Pinpoint the cell where the given text exists, returning its (X, Y) midpoint coordinate. 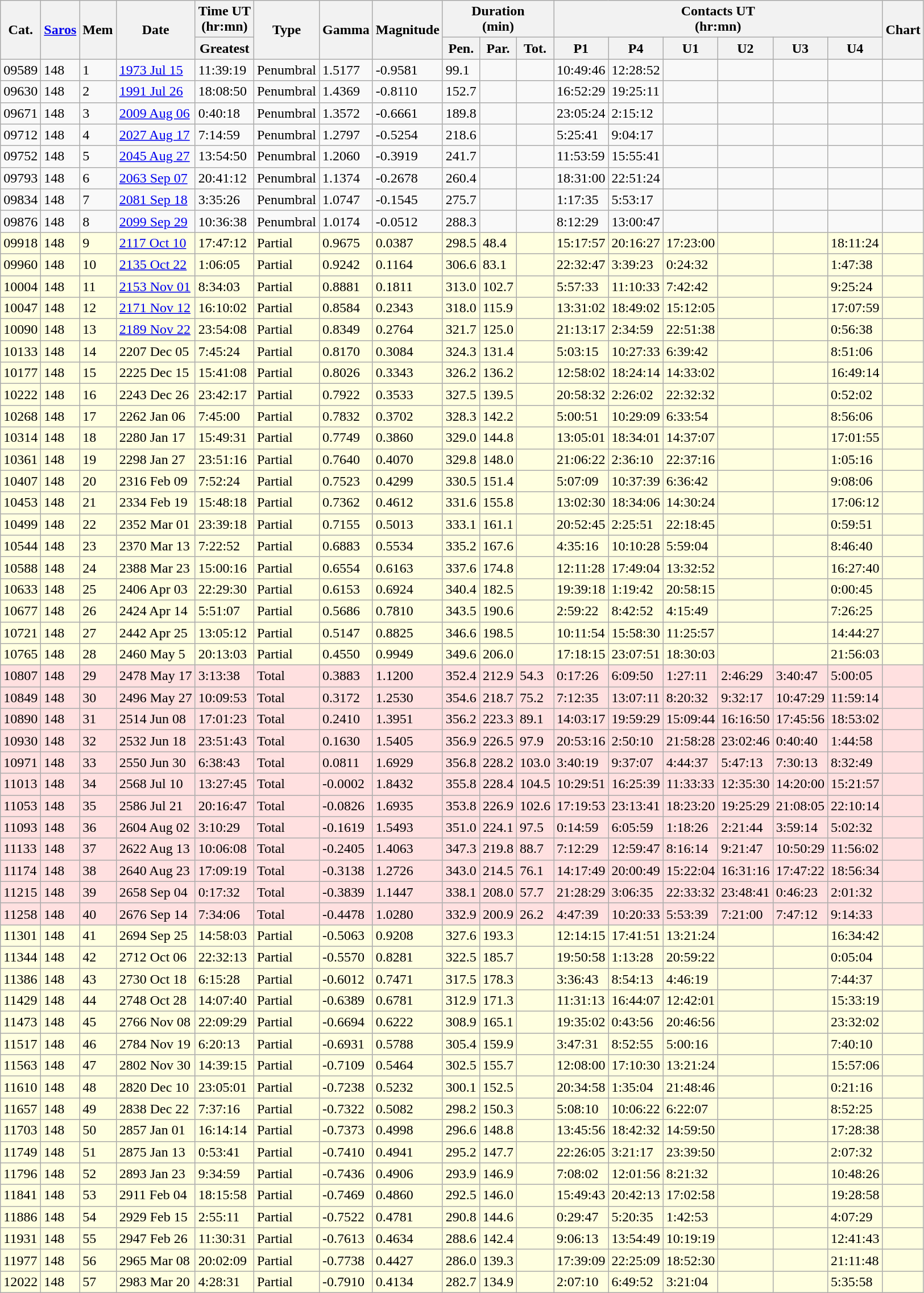
31 (98, 719)
12:01:56 (636, 1174)
20:58:15 (690, 589)
313.0 (461, 286)
9:08:06 (855, 481)
10:19:19 (690, 1238)
18:34:06 (636, 503)
13:32:52 (690, 567)
0.5686 (346, 611)
2:34:59 (636, 330)
1.1374 (346, 178)
182.5 (498, 589)
Date (156, 30)
13:00:47 (636, 221)
7:47:12 (800, 914)
15:12:05 (690, 308)
286.0 (461, 1260)
17:23:00 (690, 243)
11:39:19 (224, 70)
2334 Feb 19 (156, 503)
6:33:54 (690, 416)
2965 Mar 08 (156, 1260)
11749 (20, 1152)
88.7 (534, 849)
6:39:42 (690, 351)
19:39:18 (581, 589)
317.5 (461, 979)
-0.0512 (407, 221)
1 (98, 70)
148.0 (498, 459)
5:25:41 (581, 135)
23 (98, 546)
22:25:09 (636, 1260)
1:17:35 (581, 200)
20:58:32 (581, 395)
10177 (20, 373)
-0.6389 (346, 1001)
0.6153 (346, 589)
17:28:38 (855, 1130)
0.1811 (407, 286)
302.5 (461, 1066)
49 (98, 1109)
0.2764 (407, 330)
139.3 (498, 1260)
10677 (20, 611)
21:28:29 (581, 892)
2532 Jun 18 (156, 741)
2027 Aug 17 (156, 135)
97.9 (534, 741)
11301 (20, 935)
2875 Jan 13 (156, 1152)
20:59:22 (690, 957)
17:06:12 (855, 503)
0.5232 (407, 1087)
356.2 (461, 719)
241.7 (461, 156)
14:58:03 (224, 935)
23:07:51 (636, 654)
298.2 (461, 1109)
300.1 (461, 1087)
U2 (745, 48)
18:31:00 (581, 178)
10 (98, 264)
10:47:29 (800, 698)
8:56:06 (855, 416)
20:13:03 (224, 654)
1.4063 (407, 849)
0.9675 (346, 243)
11796 (20, 1174)
9:21:47 (745, 849)
10047 (20, 308)
Greatest (224, 48)
11215 (20, 892)
6 (98, 178)
10:29:51 (581, 784)
7:12:29 (581, 849)
11:59:14 (855, 698)
17:01:23 (224, 719)
10222 (20, 395)
5:53:17 (636, 200)
218.7 (498, 698)
103.0 (534, 762)
51 (98, 1152)
21:11:48 (855, 1260)
2153 Nov 01 (156, 286)
7:21:00 (745, 914)
1.5177 (346, 70)
10807 (20, 676)
3:40:19 (581, 762)
326.2 (461, 373)
20:16:47 (224, 806)
11610 (20, 1087)
97.5 (534, 827)
53 (98, 1195)
4:47:39 (581, 914)
9:32:17 (745, 698)
2:01:32 (855, 892)
8:54:13 (636, 979)
7:30:13 (800, 762)
0.7922 (346, 395)
17:47:12 (224, 243)
10:48:26 (855, 1174)
12:41:43 (855, 1238)
8:52:55 (636, 1044)
174.8 (498, 567)
13:54:50 (224, 156)
1.3572 (346, 113)
0.4427 (407, 1260)
152.5 (498, 1087)
0.5147 (346, 633)
9:34:59 (224, 1174)
2:25:51 (636, 524)
2298 Jan 27 (156, 459)
54.3 (534, 676)
10930 (20, 741)
P4 (636, 48)
0.8281 (407, 957)
167.6 (498, 546)
0.5013 (407, 524)
102.6 (534, 806)
327.6 (461, 935)
20:53:16 (581, 741)
10544 (20, 546)
7:44:37 (855, 979)
27 (98, 633)
10721 (20, 633)
155.7 (498, 1066)
37 (98, 849)
22:29:30 (224, 589)
0:46:23 (800, 892)
-0.8110 (407, 92)
5:07:09 (581, 481)
0.4070 (407, 459)
Magnitude (407, 30)
Time UT(hr:mn) (224, 19)
16:34:42 (855, 935)
11013 (20, 784)
1:18:26 (690, 827)
45 (98, 1022)
290.8 (461, 1217)
185.7 (498, 957)
2586 Jul 21 (156, 806)
11:25:57 (690, 633)
2045 Aug 27 (156, 156)
1.3951 (407, 719)
0.9208 (407, 935)
282.7 (461, 1282)
2243 Dec 26 (156, 395)
50 (98, 1130)
2424 Apr 14 (156, 611)
10765 (20, 654)
-0.7109 (346, 1066)
142.4 (498, 1238)
356.9 (461, 741)
11703 (20, 1130)
0.4612 (407, 503)
155.8 (498, 503)
Gamma (346, 30)
-0.2678 (407, 178)
151.4 (498, 481)
-0.6694 (346, 1022)
139.5 (498, 395)
-0.3138 (346, 871)
16:31:16 (745, 871)
10:11:54 (581, 633)
6:05:59 (636, 827)
0:21:16 (855, 1087)
7:26:25 (855, 611)
15:55:41 (636, 156)
2262 Jan 06 (156, 416)
42 (98, 957)
54 (98, 1217)
23:54:08 (224, 330)
7:37:16 (224, 1109)
30 (98, 698)
332.9 (461, 914)
16 (98, 395)
Duration(min) (498, 19)
17:09:19 (224, 871)
15:57:06 (855, 1066)
18:30:03 (690, 654)
-0.7238 (346, 1087)
-0.6661 (407, 113)
3:06:35 (636, 892)
18:56:34 (855, 871)
57.7 (534, 892)
12:58:02 (581, 373)
52 (98, 1174)
1:35:04 (636, 1087)
7:08:02 (581, 1174)
10:37:39 (636, 481)
2316 Feb 09 (156, 481)
18:42:32 (636, 1130)
11:56:02 (855, 849)
147.7 (498, 1152)
3:47:31 (581, 1044)
2009 Aug 06 (156, 113)
7 (98, 200)
2 (98, 92)
10:27:33 (636, 351)
9:06:13 (581, 1238)
146.9 (498, 1174)
35 (98, 806)
10407 (20, 481)
4:28:31 (224, 1282)
9:25:24 (855, 286)
10:10:28 (636, 546)
U1 (690, 48)
10849 (20, 698)
136.2 (498, 373)
346.6 (461, 633)
57 (98, 1282)
2640 Aug 23 (156, 871)
11931 (20, 1238)
5:35:58 (855, 1282)
329.8 (461, 459)
22:32:13 (224, 957)
18:34:01 (636, 438)
16:16:50 (745, 719)
8:16:14 (690, 849)
1973 Jul 15 (156, 70)
-0.1545 (407, 200)
5:57:33 (581, 286)
102.7 (498, 286)
0.7749 (346, 438)
206.0 (498, 654)
5:02:32 (855, 827)
22:37:16 (690, 459)
228.2 (498, 762)
0.6924 (407, 589)
21:56:03 (855, 654)
-0.7436 (346, 1174)
11:10:33 (636, 286)
0.7810 (407, 611)
1.0280 (407, 914)
1:47:38 (855, 264)
13:02:30 (581, 503)
2820 Dec 10 (156, 1087)
11386 (20, 979)
5:08:10 (581, 1109)
15:09:44 (690, 719)
20:34:58 (581, 1087)
2712 Oct 06 (156, 957)
10:36:38 (224, 221)
2099 Sep 29 (156, 221)
22 (98, 524)
2478 May 17 (156, 676)
2:07:10 (581, 1282)
308.9 (461, 1022)
17:18:15 (581, 654)
161.1 (498, 524)
146.0 (498, 1195)
1.5405 (407, 741)
-0.6012 (346, 979)
5:47:13 (745, 762)
0.5788 (407, 1044)
343.5 (461, 611)
2766 Nov 08 (156, 1022)
20:41:12 (224, 178)
10314 (20, 438)
48 (98, 1087)
2748 Oct 28 (156, 1001)
6:38:43 (224, 762)
15:41:08 (224, 373)
16:14:14 (224, 1130)
2:36:10 (636, 459)
3 (98, 113)
-0.4478 (346, 914)
2225 Dec 15 (156, 373)
189.8 (461, 113)
0.8881 (346, 286)
4:07:29 (855, 1217)
10588 (20, 567)
1.4369 (346, 92)
10890 (20, 719)
89.1 (534, 719)
0.7362 (346, 503)
15:49:43 (581, 1195)
Type (287, 30)
200.9 (498, 914)
12:11:28 (581, 567)
5:20:35 (636, 1217)
0.4299 (407, 481)
2568 Jul 10 (156, 784)
15:22:04 (690, 871)
10453 (20, 503)
40 (98, 914)
-0.7322 (346, 1109)
3:39:23 (636, 264)
10:09:53 (224, 698)
333.1 (461, 524)
8:12:29 (581, 221)
152.7 (461, 92)
115.9 (498, 308)
56 (98, 1260)
22:32:47 (581, 264)
11133 (20, 849)
12:28:52 (636, 70)
2:07:32 (855, 1152)
34 (98, 784)
24 (98, 567)
226.9 (498, 806)
2:15:12 (636, 113)
33 (98, 762)
38 (98, 871)
23:02:46 (745, 741)
10633 (20, 589)
-0.2405 (346, 849)
22:18:45 (690, 524)
12:14:15 (581, 935)
16:52:29 (581, 92)
131.4 (498, 351)
26 (98, 611)
23:13:41 (636, 806)
19 (98, 459)
13:05:01 (581, 438)
Mem (98, 30)
296.6 (461, 1130)
312.9 (461, 1001)
22:51:24 (636, 178)
275.7 (461, 200)
12:08:00 (581, 1066)
1:42:53 (690, 1217)
343.0 (461, 871)
20:16:27 (636, 243)
2893 Jan 23 (156, 1174)
14:39:15 (224, 1066)
0.2343 (407, 308)
144.8 (498, 438)
09876 (20, 221)
329.0 (461, 438)
15:49:31 (224, 438)
298.5 (461, 243)
3:40:47 (800, 676)
11053 (20, 806)
13:45:56 (581, 1130)
0.4941 (407, 1152)
-0.5254 (407, 135)
2929 Feb 15 (156, 1217)
20:46:56 (690, 1022)
0.3343 (407, 373)
0.5464 (407, 1066)
10133 (20, 351)
226.5 (498, 741)
11841 (20, 1195)
2171 Nov 12 (156, 308)
19:35:02 (581, 1022)
0.3860 (407, 438)
0.4634 (407, 1238)
-0.7613 (346, 1238)
178.3 (498, 979)
2496 May 27 (156, 698)
322.5 (461, 957)
16:25:39 (636, 784)
8:34:03 (224, 286)
219.8 (498, 849)
223.3 (498, 719)
1.1447 (407, 892)
5:53:39 (690, 914)
328.3 (461, 416)
0.8170 (346, 351)
10004 (20, 286)
5:59:04 (690, 546)
11977 (20, 1260)
20 (98, 481)
6:09:50 (636, 676)
5:00:51 (581, 416)
14:37:07 (690, 438)
41 (98, 935)
0.4781 (407, 1217)
26.2 (534, 914)
Chart (903, 30)
6:20:13 (224, 1044)
-0.7373 (346, 1130)
12:59:47 (636, 849)
23:32:02 (855, 1022)
-0.0826 (346, 806)
19:59:29 (636, 719)
-0.3919 (407, 156)
0:00:45 (855, 589)
0.6163 (407, 567)
15:33:19 (855, 1001)
18:11:24 (855, 243)
2370 Mar 13 (156, 546)
2947 Feb 26 (156, 1238)
22:26:05 (581, 1152)
1.2060 (346, 156)
22:10:14 (855, 806)
2802 Nov 30 (156, 1066)
7:42:42 (690, 286)
28 (98, 654)
288.3 (461, 221)
11 (98, 286)
13:54:49 (636, 1238)
351.0 (461, 827)
5 (98, 156)
16:49:14 (855, 373)
0.8825 (407, 633)
148.8 (498, 1130)
25 (98, 589)
09793 (20, 178)
0.3702 (407, 416)
356.8 (461, 762)
20:52:45 (581, 524)
4:35:16 (581, 546)
55 (98, 1238)
11:53:59 (581, 156)
21:08:05 (800, 806)
165.1 (498, 1022)
16:10:02 (224, 308)
-0.6931 (346, 1044)
8:32:49 (855, 762)
Saros (60, 30)
3:13:38 (224, 676)
7:45:00 (224, 416)
8:20:32 (690, 698)
23:42:17 (224, 395)
1991 Jul 26 (156, 92)
6:36:42 (690, 481)
9:14:33 (855, 914)
20:00:49 (636, 871)
3:35:26 (224, 200)
2460 May 5 (156, 654)
-0.7410 (346, 1152)
19:25:11 (636, 92)
0:59:51 (855, 524)
306.6 (461, 264)
293.9 (461, 1174)
14:03:17 (581, 719)
21:48:46 (690, 1087)
17:41:51 (636, 935)
2280 Jan 17 (156, 438)
2514 Jun 08 (156, 719)
11093 (20, 827)
2658 Sep 04 (156, 892)
2911 Feb 04 (156, 1195)
17:39:09 (581, 1260)
349.6 (461, 654)
10:06:22 (636, 1109)
11886 (20, 1217)
8:46:40 (855, 546)
7:34:06 (224, 914)
0:24:32 (690, 264)
21 (98, 503)
22:32:32 (690, 395)
-0.7469 (346, 1195)
7:45:24 (224, 351)
3:36:43 (581, 979)
11429 (20, 1001)
Contacts UT(hr:mn) (718, 19)
7:52:24 (224, 481)
10361 (20, 459)
0.0387 (407, 243)
8 (98, 221)
2:50:10 (636, 741)
2983 Mar 20 (156, 1282)
8:21:32 (690, 1174)
2:26:02 (636, 395)
P1 (581, 48)
0.6222 (407, 1022)
1:13:28 (636, 957)
2352 Mar 01 (156, 524)
2135 Oct 22 (156, 264)
0.7155 (346, 524)
23:51:43 (224, 741)
7:14:59 (224, 135)
75.2 (534, 698)
1.5493 (407, 827)
2081 Sep 18 (156, 200)
19:50:58 (581, 957)
321.7 (461, 330)
0.4906 (407, 1174)
2676 Sep 14 (156, 914)
2063 Sep 07 (156, 178)
0.9949 (407, 654)
2622 Aug 13 (156, 849)
6:15:28 (224, 979)
5:03:15 (581, 351)
19:25:29 (745, 806)
292.5 (461, 1195)
104.5 (534, 784)
2694 Sep 25 (156, 935)
4 (98, 135)
9:37:07 (636, 762)
1.2797 (346, 135)
12:42:01 (690, 1001)
2189 Nov 22 (156, 330)
193.3 (498, 935)
23:39:18 (224, 524)
288.6 (461, 1238)
15:58:30 (636, 633)
21:06:22 (581, 459)
1:27:11 (690, 676)
2207 Dec 05 (156, 351)
0.5082 (407, 1109)
12:35:30 (745, 784)
14 (98, 351)
0.3533 (407, 395)
4:15:49 (690, 611)
0:14:59 (581, 827)
2550 Jun 30 (156, 762)
1.6935 (407, 806)
36 (98, 827)
2406 Apr 03 (156, 589)
10090 (20, 330)
0.9242 (346, 264)
0.6554 (346, 567)
18 (98, 438)
23:39:50 (690, 1152)
Par. (498, 48)
0.4550 (346, 654)
18:15:58 (224, 1195)
0.7640 (346, 459)
0:17:26 (581, 676)
15 (98, 373)
0.7471 (407, 979)
10499 (20, 524)
0.6781 (407, 1001)
09630 (20, 92)
48.4 (498, 243)
354.6 (461, 698)
29 (98, 676)
0.8026 (346, 373)
355.8 (461, 784)
2:59:22 (581, 611)
327.5 (461, 395)
10971 (20, 762)
0.3172 (346, 698)
190.6 (498, 611)
9:04:17 (636, 135)
22:51:38 (690, 330)
13 (98, 330)
335.2 (461, 546)
14:44:27 (855, 633)
18:24:14 (636, 373)
340.4 (461, 589)
Tot. (534, 48)
331.6 (461, 503)
11:31:13 (581, 1001)
4:44:37 (690, 762)
6:49:52 (636, 1282)
5:51:07 (224, 611)
134.9 (498, 1282)
198.5 (498, 633)
1.8432 (407, 784)
330.5 (461, 481)
09752 (20, 156)
2784 Nov 19 (156, 1044)
347.3 (461, 849)
1:05:16 (855, 459)
09671 (20, 113)
1.0747 (346, 200)
17:19:53 (581, 806)
99.1 (461, 70)
16:27:40 (855, 567)
0.6883 (346, 546)
214.5 (498, 871)
7:40:10 (855, 1044)
13:05:12 (224, 633)
10:49:46 (581, 70)
-0.3839 (346, 892)
39 (98, 892)
18:08:50 (224, 92)
0:56:38 (855, 330)
46 (98, 1044)
17:47:22 (800, 871)
76.1 (534, 871)
12 (98, 308)
-0.7910 (346, 1282)
0:40:18 (224, 113)
2604 Aug 02 (156, 827)
14:59:50 (690, 1130)
0:43:56 (636, 1022)
1.1200 (407, 676)
09834 (20, 200)
5:00:05 (855, 676)
0.2410 (346, 719)
13:27:45 (224, 784)
1:19:42 (636, 589)
-0.5063 (346, 935)
21:58:28 (690, 741)
-0.9581 (407, 70)
2117 Oct 10 (156, 243)
1.6929 (407, 762)
43 (98, 979)
3:59:14 (800, 827)
23:05:01 (224, 1087)
11344 (20, 957)
2442 Apr 25 (156, 633)
17:10:30 (636, 1066)
17:01:55 (855, 438)
11657 (20, 1109)
4:46:19 (690, 979)
23:51:16 (224, 459)
17 (98, 416)
19:28:58 (855, 1195)
2:46:29 (745, 676)
15:48:18 (224, 503)
17:49:04 (636, 567)
09589 (20, 70)
22:33:32 (690, 892)
208.0 (498, 892)
125.0 (498, 330)
09918 (20, 243)
7:22:52 (224, 546)
-0.7522 (346, 1217)
0.7523 (346, 481)
83.1 (498, 264)
1.2530 (407, 698)
Pen. (461, 48)
0.7832 (346, 416)
32 (98, 741)
0.8349 (346, 330)
16:44:07 (636, 1001)
0:52:02 (855, 395)
0.4134 (407, 1282)
0:05:04 (855, 957)
8:52:25 (855, 1109)
18:23:20 (690, 806)
295.2 (461, 1152)
212.9 (498, 676)
Cat. (20, 30)
U3 (800, 48)
12022 (20, 1282)
11563 (20, 1066)
14:07:40 (224, 1001)
1:44:58 (855, 741)
0.0811 (346, 762)
2838 Dec 22 (156, 1109)
22:09:29 (224, 1022)
-0.7738 (346, 1260)
09960 (20, 264)
11174 (20, 871)
47 (98, 1066)
15:00:16 (224, 567)
0.3883 (346, 676)
224.1 (498, 827)
0.1164 (407, 264)
218.6 (461, 135)
2388 Mar 23 (156, 567)
171.3 (498, 1001)
17:45:56 (800, 719)
14:33:02 (690, 373)
2:21:44 (745, 827)
11517 (20, 1044)
0.4860 (407, 1195)
3:10:29 (224, 827)
2:55:11 (224, 1217)
0:29:47 (581, 1217)
17:07:59 (855, 308)
-0.0002 (346, 784)
11258 (20, 914)
338.1 (461, 892)
11:33:33 (690, 784)
09712 (20, 135)
21:13:17 (581, 330)
0.4998 (407, 1130)
17:02:58 (690, 1195)
8:42:52 (636, 611)
0.3084 (407, 351)
142.2 (498, 416)
337.6 (461, 567)
10:20:33 (636, 914)
-0.1619 (346, 827)
5:00:16 (690, 1044)
2857 Jan 01 (156, 1130)
1.2726 (407, 871)
44 (98, 1001)
14:20:00 (800, 784)
11473 (20, 1022)
3:21:17 (636, 1152)
18:49:02 (636, 308)
18:53:02 (855, 719)
318.0 (461, 308)
23:05:24 (581, 113)
0.8584 (346, 308)
10:29:09 (636, 416)
23:48:41 (745, 892)
14:30:24 (690, 503)
13:07:11 (636, 698)
10:50:29 (800, 849)
10:06:08 (224, 849)
305.4 (461, 1044)
20:02:09 (224, 1260)
6:22:07 (690, 1109)
14:17:49 (581, 871)
3:21:04 (690, 1282)
U4 (855, 48)
8:51:06 (855, 351)
-0.5570 (346, 957)
228.4 (498, 784)
1.0174 (346, 221)
352.4 (461, 676)
11:30:31 (224, 1238)
353.8 (461, 806)
20:42:13 (636, 1195)
1:06:05 (224, 264)
324.3 (461, 351)
18:52:30 (690, 1260)
15:21:57 (855, 784)
159.9 (498, 1044)
0.1630 (346, 741)
260.4 (461, 178)
13:31:02 (581, 308)
0:17:32 (224, 892)
0:53:41 (224, 1152)
10268 (20, 416)
144.6 (498, 1217)
7:12:35 (581, 698)
0.5534 (407, 546)
2730 Oct 18 (156, 979)
9 (98, 243)
150.3 (498, 1109)
15:17:57 (581, 243)
0:40:40 (800, 741)
